Capture the cell that displays the provided text and extract its [X, Y] central coordinate. 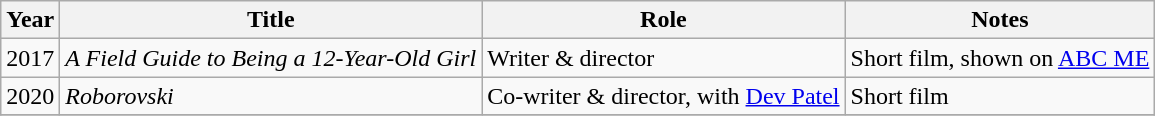
Title [271, 20]
Notes [1000, 20]
Role [664, 20]
Roborovski [271, 96]
Year [30, 20]
Writer & director [664, 58]
2020 [30, 96]
Short film, shown on ABC ME [1000, 58]
A Field Guide to Being a 12-Year-Old Girl [271, 58]
Short film [1000, 96]
Co-writer & director, with Dev Patel [664, 96]
2017 [30, 58]
